From the cell containing the given text, extract its center point as (X, Y) coordinate. 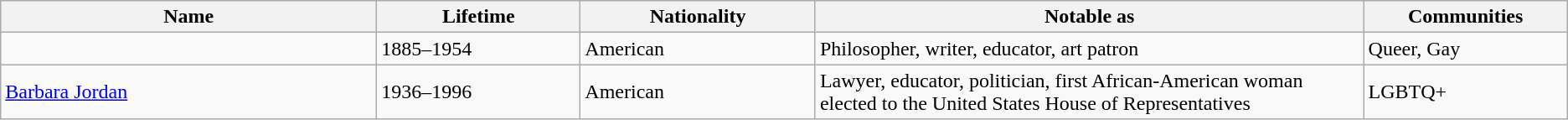
Philosopher, writer, educator, art patron (1089, 49)
LGBTQ+ (1466, 92)
Nationality (699, 17)
Name (189, 17)
1936–1996 (479, 92)
Barbara Jordan (189, 92)
1885–1954 (479, 49)
Lawyer, educator, politician, first African-American woman elected to the United States House of Representatives (1089, 92)
Communities (1466, 17)
Queer, Gay (1466, 49)
Lifetime (479, 17)
Notable as (1089, 17)
